Determine the (X, Y) coordinate at the center of the cell enclosing the given text.  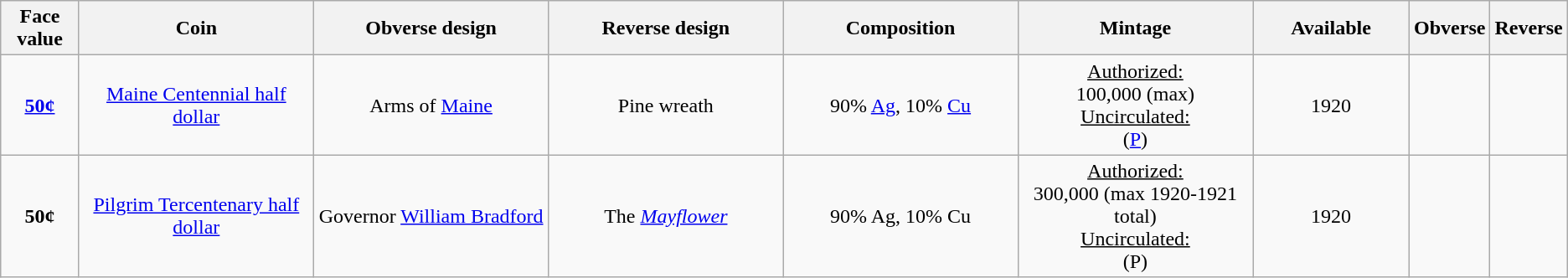
Pilgrim Tercentenary half dollar (196, 216)
The Mayflower (666, 216)
Authorized:300,000 (max 1920-1921 total)Uncirculated: (P) (1135, 216)
Reverse (1529, 28)
Arms of Maine (431, 106)
Maine Centennial half dollar (196, 106)
Governor William Bradford (431, 216)
Obverse (1450, 28)
Face value (40, 28)
Reverse design (666, 28)
Coin (196, 28)
Pine wreath (666, 106)
Authorized:100,000 (max)Uncirculated: (P) (1135, 106)
Composition (900, 28)
Obverse design (431, 28)
Mintage (1135, 28)
Available (1332, 28)
